Capture the cell that displays the provided text and extract its [x, y] central coordinate. 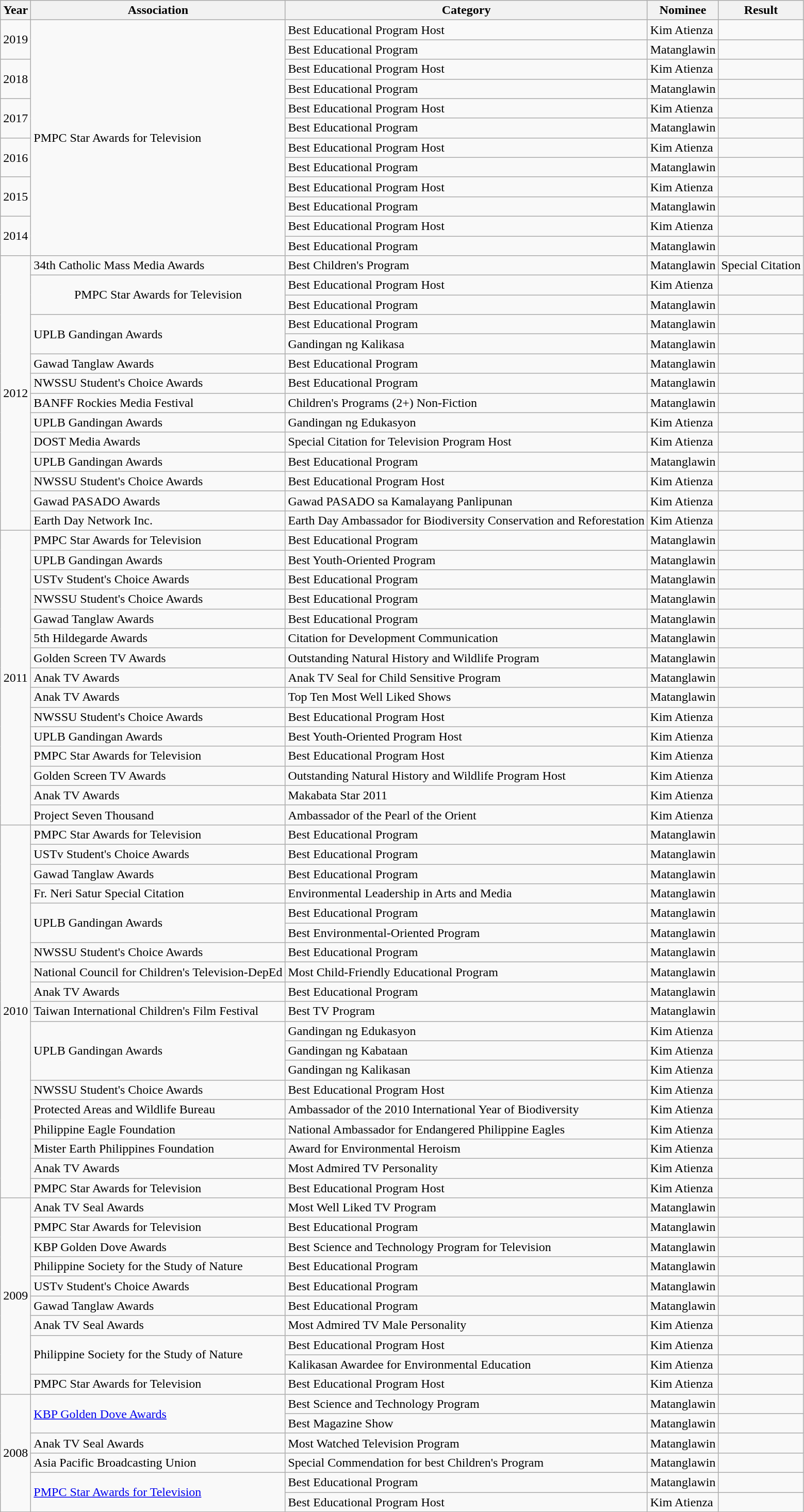
Special Citation [761, 266]
2018 [15, 79]
2011 [15, 678]
Children's Programs (2+) Non-Fiction [466, 403]
Most Watched Television Program [466, 1443]
BANFF Rockies Media Festival [158, 403]
Kalikasan Awardee for Environmental Education [466, 1365]
Earth Day Ambassador for Biodiversity Conservation and Reforestation [466, 520]
Gawad PASADO sa Kamalayang Panlipunan [466, 501]
2014 [15, 236]
Nominee [683, 10]
Best Science and Technology Program [466, 1404]
Gandingan ng Kabataan [466, 1050]
2010 [15, 1011]
DOST Media Awards [158, 442]
Best TV Program [466, 1011]
2016 [15, 157]
2017 [15, 118]
Taiwan International Children's Film Festival [158, 1011]
National Council for Children's Television-DepEd [158, 972]
5th Hildegarde Awards [158, 638]
Gandingan ng Kalikasa [466, 344]
Philippine Eagle Foundation [158, 1129]
2009 [15, 1296]
Earth Day Network Inc. [158, 520]
Most Well Liked TV Program [466, 1208]
34th Catholic Mass Media Awards [158, 266]
Protected Areas and Wildlife Bureau [158, 1109]
Citation for Development Communication [466, 638]
National Ambassador for Endangered Philippine Eagles [466, 1129]
Special Citation for Television Program Host [466, 442]
Top Ten Most Well Liked Shows [466, 697]
Best Children's Program [466, 266]
Mister Earth Philippines Foundation [158, 1148]
2012 [15, 393]
2008 [15, 1453]
Ambassador of the Pearl of the Orient [466, 815]
Best Youth-Oriented Program [466, 560]
Asia Pacific Broadcasting Union [158, 1462]
Ambassador of the 2010 International Year of Biodiversity [466, 1109]
Best Youth-Oriented Program Host [466, 736]
Award for Environmental Heroism [466, 1148]
Gandingan ng Kalikasan [466, 1070]
Most Admired TV Personality [466, 1168]
Most Child-Friendly Educational Program [466, 972]
Year [15, 10]
Result [761, 10]
Fr. Neri Satur Special Citation [158, 894]
Most Admired TV Male Personality [466, 1325]
Category [466, 10]
Outstanding Natural History and Wildlife Program [466, 658]
Gawad PASADO Awards [158, 501]
Makabata Star 2011 [466, 795]
Outstanding Natural History and Wildlife Program Host [466, 776]
Project Seven Thousand [158, 815]
Environmental Leadership in Arts and Media [466, 894]
Best Environmental-Oriented Program [466, 933]
2015 [15, 196]
Anak TV Seal for Child Sensitive Program [466, 678]
2019 [15, 40]
Association [158, 10]
Special Commendation for best Children's Program [466, 1462]
Best Magazine Show [466, 1423]
Best Science and Technology Program for Television [466, 1247]
